Return the [X, Y] coordinate for the center point of the cell that contains the specified text.  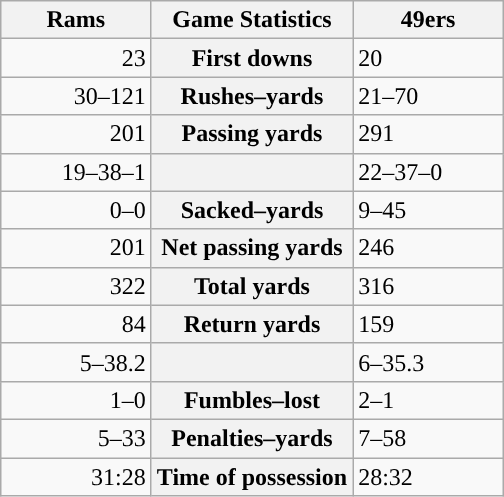
22–37–0 [428, 172]
Time of possession [252, 477]
9–45 [428, 210]
316 [428, 286]
49ers [428, 20]
30–121 [76, 96]
6–35.3 [428, 362]
21–70 [428, 96]
Game Statistics [252, 20]
Fumbles–lost [252, 400]
291 [428, 134]
159 [428, 324]
322 [76, 286]
7–58 [428, 438]
5–33 [76, 438]
2–1 [428, 400]
Rams [76, 20]
246 [428, 248]
Penalties–yards [252, 438]
1–0 [76, 400]
19–38–1 [76, 172]
Total yards [252, 286]
0–0 [76, 210]
20 [428, 58]
Net passing yards [252, 248]
Return yards [252, 324]
First downs [252, 58]
23 [76, 58]
Passing yards [252, 134]
31:28 [76, 477]
Sacked–yards [252, 210]
28:32 [428, 477]
5–38.2 [76, 362]
Rushes–yards [252, 96]
84 [76, 324]
